For the text-containing cell, return its midpoint in (x, y) coordinate format. 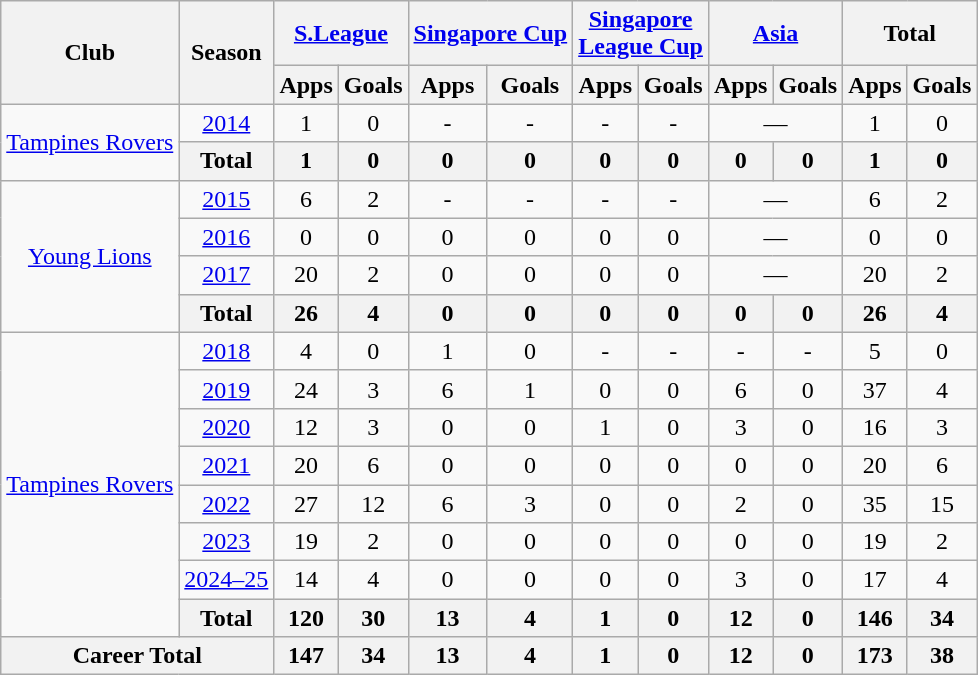
Young Lions (90, 256)
37 (875, 389)
2024–25 (226, 580)
27 (306, 503)
Career Total (138, 656)
2021 (226, 465)
2023 (226, 542)
16 (875, 427)
173 (875, 656)
17 (875, 580)
30 (373, 618)
S.League (341, 34)
35 (875, 503)
2015 (226, 199)
5 (875, 351)
SingaporeLeague Cup (641, 34)
24 (306, 389)
Season (226, 52)
Asia (775, 34)
146 (875, 618)
14 (306, 580)
2014 (226, 123)
Club (90, 52)
2020 (226, 427)
38 (942, 656)
2018 (226, 351)
147 (306, 656)
120 (306, 618)
Singapore Cup (490, 34)
2019 (226, 389)
2016 (226, 237)
2022 (226, 503)
15 (942, 503)
2017 (226, 275)
